Pinpoint the cell where the given text exists, returning its (X, Y) midpoint coordinate. 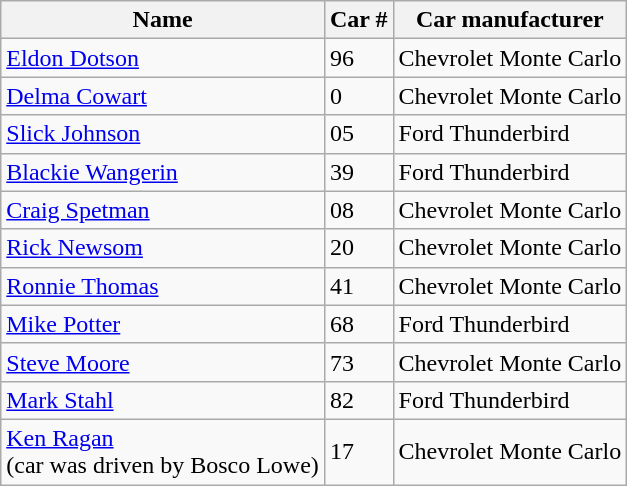
39 (358, 172)
82 (358, 400)
Craig Spetman (163, 210)
Ken Ragan(car was driven by Bosco Lowe) (163, 452)
08 (358, 210)
Mike Potter (163, 324)
17 (358, 452)
Ronnie Thomas (163, 286)
73 (358, 362)
96 (358, 58)
Blackie Wangerin (163, 172)
41 (358, 286)
Delma Cowart (163, 96)
Mark Stahl (163, 400)
Rick Newsom (163, 248)
05 (358, 134)
Car manufacturer (510, 20)
Slick Johnson (163, 134)
Steve Moore (163, 362)
20 (358, 248)
Eldon Dotson (163, 58)
0 (358, 96)
Car # (358, 20)
Name (163, 20)
68 (358, 324)
